Return (x, y) of the center of cell containing provided text 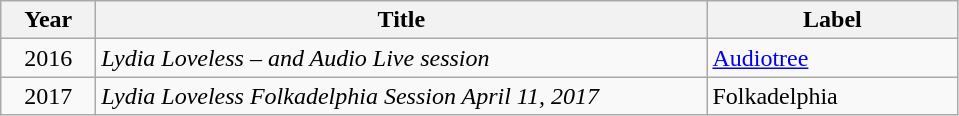
Lydia Loveless Folkadelphia Session April 11, 2017 (402, 96)
Lydia Loveless – and Audio Live session (402, 58)
Title (402, 20)
2017 (48, 96)
2016 (48, 58)
Audiotree (832, 58)
Label (832, 20)
Year (48, 20)
Folkadelphia (832, 96)
